Return (X, Y) of the center of cell containing provided text 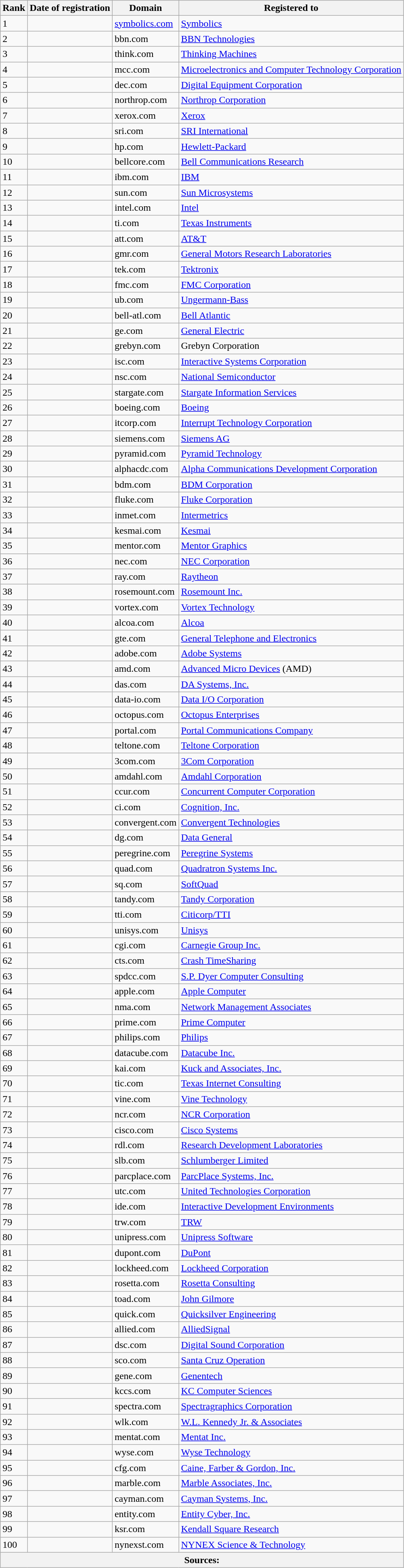
Lockheed Corporation (291, 1268)
Tandy Corporation (291, 899)
gene.com (145, 1375)
ccur.com (145, 792)
33 (14, 515)
ge.com (145, 331)
intel.com (145, 208)
Microelectronics and Computer Technology Corporation (291, 69)
32 (14, 500)
Bell Atlantic (291, 315)
Convergent Technologies (291, 822)
19 (14, 300)
43 (14, 669)
90 (14, 1391)
Ungermann-Bass (291, 300)
fluke.com (145, 500)
Xerox (291, 115)
Intel (291, 208)
Hewlett-Packard (291, 146)
ti.com (145, 223)
77 (14, 1191)
AlliedSignal (291, 1329)
Siemens AG (291, 438)
91 (14, 1406)
ide.com (145, 1207)
Sun Microsystems (291, 193)
spectra.com (145, 1406)
76 (14, 1176)
att.com (145, 239)
SoftQuad (291, 884)
adobe.com (145, 653)
36 (14, 561)
teltone.com (145, 746)
cgi.com (145, 945)
apple.com (145, 992)
inmet.com (145, 515)
nec.com (145, 561)
alphacdc.com (145, 469)
cfg.com (145, 1468)
Thinking Machines (291, 54)
24 (14, 377)
allied.com (145, 1329)
sco.com (145, 1360)
convergent.com (145, 822)
bellcore.com (145, 161)
2 (14, 39)
trw.com (145, 1222)
82 (14, 1268)
lockheed.com (145, 1268)
Datacube Inc. (291, 1053)
Apple Computer (291, 992)
nsc.com (145, 377)
45 (14, 700)
unipress.com (145, 1237)
tic.com (145, 1084)
slb.com (145, 1160)
mentor.com (145, 546)
Interactive Development Environments (291, 1207)
Boeing (291, 407)
51 (14, 792)
Caine, Farber & Gordon, Inc. (291, 1468)
General Motors Research Laboratories (291, 254)
Raytheon (291, 576)
96 (14, 1483)
80 (14, 1237)
ncr.com (145, 1114)
Octopus Enterprises (291, 715)
58 (14, 899)
39 (14, 607)
65 (14, 1007)
66 (14, 1022)
Kesmai (291, 530)
wyse.com (145, 1453)
61 (14, 945)
isc.com (145, 361)
National Semiconductor (291, 377)
United Technologies Corporation (291, 1191)
42 (14, 653)
quick.com (145, 1314)
47 (14, 730)
Advanced Micro Devices (AMD) (291, 669)
100 (14, 1545)
kai.com (145, 1068)
Spectragraphics Corporation (291, 1406)
dsc.com (145, 1345)
72 (14, 1114)
siemens.com (145, 438)
Cayman Systems, Inc. (291, 1499)
ci.com (145, 807)
peregrine.com (145, 853)
17 (14, 269)
10 (14, 161)
16 (14, 254)
89 (14, 1375)
15 (14, 239)
73 (14, 1130)
86 (14, 1329)
8 (14, 131)
ibm.com (145, 177)
Northrop Corporation (291, 100)
rosetta.com (145, 1283)
Quadratron Systems Inc. (291, 868)
Genentech (291, 1375)
philips.com (145, 1038)
spdcc.com (145, 976)
Teltone Corporation (291, 746)
52 (14, 807)
mcc.com (145, 69)
84 (14, 1299)
Carnegie Group Inc. (291, 945)
datacube.com (145, 1053)
pyramid.com (145, 454)
Pyramid Technology (291, 454)
cayman.com (145, 1499)
37 (14, 576)
bdm.com (145, 484)
41 (14, 638)
Domain (145, 8)
cts.com (145, 961)
38 (14, 592)
W.L. Kennedy Jr. & Associates (291, 1421)
ray.com (145, 576)
Sources: (202, 1560)
amd.com (145, 669)
97 (14, 1499)
Cisco Systems (291, 1130)
68 (14, 1053)
Alcoa (291, 623)
AT&T (291, 239)
23 (14, 361)
83 (14, 1283)
22 (14, 346)
kccs.com (145, 1391)
34 (14, 530)
1 (14, 23)
28 (14, 438)
60 (14, 930)
75 (14, 1160)
alcoa.com (145, 623)
Concurrent Computer Corporation (291, 792)
amdahl.com (145, 776)
tek.com (145, 269)
3com.com (145, 761)
vine.com (145, 1099)
IBM (291, 177)
62 (14, 961)
74 (14, 1145)
General Telephone and Electronics (291, 638)
12 (14, 193)
bbn.com (145, 39)
sri.com (145, 131)
FMC Corporation (291, 285)
30 (14, 469)
Santa Cruz Operation (291, 1360)
Amdahl Corporation (291, 776)
21 (14, 331)
Rosetta Consulting (291, 1283)
70 (14, 1084)
Network Management Associates (291, 1007)
Data General (291, 838)
ParcPlace Systems, Inc. (291, 1176)
data-io.com (145, 700)
Research Development Laboratories (291, 1145)
18 (14, 285)
nynexst.com (145, 1545)
Texas Internet Consulting (291, 1084)
Rank (14, 8)
gmr.com (145, 254)
Quicksilver Engineering (291, 1314)
northrop.com (145, 100)
3Com Corporation (291, 761)
General Electric (291, 331)
20 (14, 315)
9 (14, 146)
itcorp.com (145, 423)
DA Systems, Inc. (291, 684)
78 (14, 1207)
Grebyn Corporation (291, 346)
NCR Corporation (291, 1114)
98 (14, 1514)
Portal Communications Company (291, 730)
87 (14, 1345)
rosemount.com (145, 592)
Alpha Communications Development Corporation (291, 469)
NYNEX Science & Technology (291, 1545)
48 (14, 746)
85 (14, 1314)
55 (14, 853)
Registered to (291, 8)
tti.com (145, 914)
grebyn.com (145, 346)
ub.com (145, 300)
93 (14, 1437)
Peregrine Systems (291, 853)
40 (14, 623)
prime.com (145, 1022)
Schlumberger Limited (291, 1160)
kesmai.com (145, 530)
44 (14, 684)
Wyse Technology (291, 1453)
99 (14, 1529)
Texas Instruments (291, 223)
S.P. Dyer Computer Consulting (291, 976)
Interrupt Technology Corporation (291, 423)
Tektronix (291, 269)
Adobe Systems (291, 653)
toad.com (145, 1299)
67 (14, 1038)
octopus.com (145, 715)
57 (14, 884)
13 (14, 208)
symbolics.com (145, 23)
bell-atl.com (145, 315)
think.com (145, 54)
Symbolics (291, 23)
26 (14, 407)
unisys.com (145, 930)
14 (14, 223)
Vine Technology (291, 1099)
29 (14, 454)
5 (14, 85)
dg.com (145, 838)
92 (14, 1421)
DuPont (291, 1253)
wlk.com (145, 1421)
Citicorp/TTI (291, 914)
Unipress Software (291, 1237)
portal.com (145, 730)
das.com (145, 684)
49 (14, 761)
54 (14, 838)
rdl.com (145, 1145)
fmc.com (145, 285)
79 (14, 1222)
3 (14, 54)
vortex.com (145, 607)
entity.com (145, 1514)
25 (14, 392)
Cognition, Inc. (291, 807)
BDM Corporation (291, 484)
dec.com (145, 85)
Crash TimeSharing (291, 961)
xerox.com (145, 115)
Interactive Systems Corporation (291, 361)
Date of registration (70, 8)
31 (14, 484)
50 (14, 776)
marble.com (145, 1483)
parcplace.com (145, 1176)
utc.com (145, 1191)
tandy.com (145, 899)
ksr.com (145, 1529)
mentat.com (145, 1437)
Kuck and Associates, Inc. (291, 1068)
Marble Associates, Inc. (291, 1483)
71 (14, 1099)
46 (14, 715)
7 (14, 115)
SRI International (291, 131)
Vortex Technology (291, 607)
Fluke Corporation (291, 500)
Mentor Graphics (291, 546)
Philips (291, 1038)
sun.com (145, 193)
95 (14, 1468)
cisco.com (145, 1130)
4 (14, 69)
John Gilmore (291, 1299)
59 (14, 914)
53 (14, 822)
69 (14, 1068)
Prime Computer (291, 1022)
64 (14, 992)
BBN Technologies (291, 39)
27 (14, 423)
Bell Communications Research (291, 161)
TRW (291, 1222)
81 (14, 1253)
stargate.com (145, 392)
Digital Sound Corporation (291, 1345)
quad.com (145, 868)
nma.com (145, 1007)
56 (14, 868)
11 (14, 177)
Unisys (291, 930)
35 (14, 546)
88 (14, 1360)
Data I/O Corporation (291, 700)
Entity Cyber, Inc. (291, 1514)
Digital Equipment Corporation (291, 85)
NEC Corporation (291, 561)
Mentat Inc. (291, 1437)
94 (14, 1453)
Rosemount Inc. (291, 592)
sq.com (145, 884)
boeing.com (145, 407)
KC Computer Sciences (291, 1391)
dupont.com (145, 1253)
Stargate Information Services (291, 392)
gte.com (145, 638)
6 (14, 100)
hp.com (145, 146)
Kendall Square Research (291, 1529)
Intermetrics (291, 515)
63 (14, 976)
